Detect which cell encompasses the target text, then output its (X, Y) center coordinate. 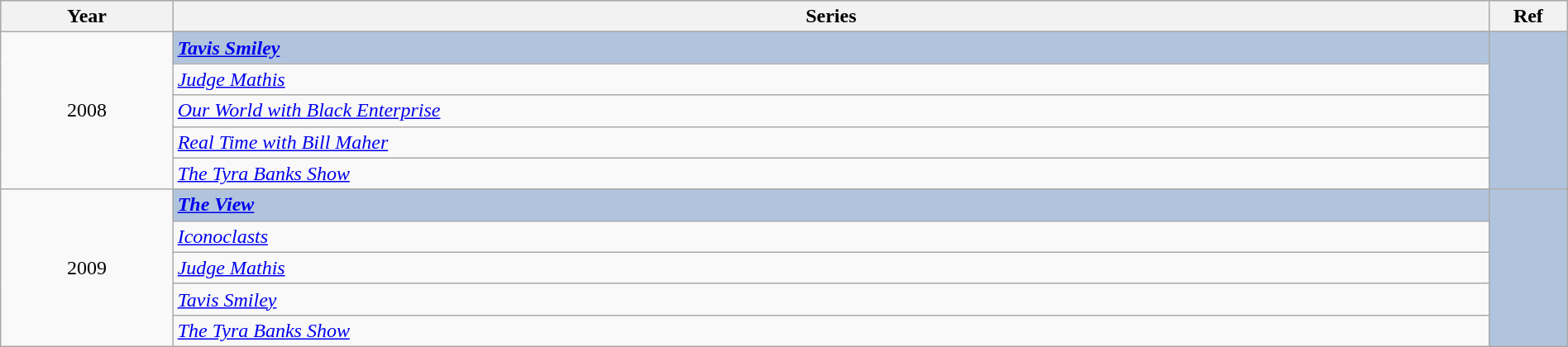
Real Time with Bill Maher (830, 142)
2009 (87, 268)
Iconoclasts (830, 236)
Series (830, 17)
The View (830, 205)
Our World with Black Enterprise (830, 111)
2008 (87, 111)
Year (87, 17)
Ref (1528, 17)
